Pinpoint the cell where the given text exists, returning its (x, y) midpoint coordinate. 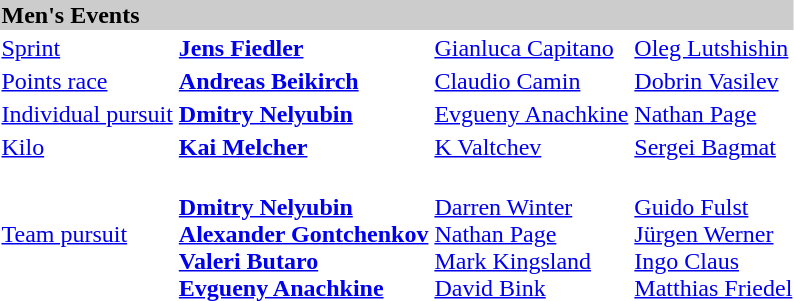
Evgueny Anachkine (532, 114)
Dmitry Nelyubin (304, 114)
Dobrin Vasilev (714, 81)
Sergei Bagmat (714, 147)
Individual pursuit (87, 114)
Men's Events (397, 15)
K Valtchev (532, 147)
Nathan Page (714, 114)
Sprint (87, 48)
Kilo (87, 147)
Andreas Beikirch (304, 81)
Jens Fiedler (304, 48)
Points race (87, 81)
Oleg Lutshishin (714, 48)
Gianluca Capitano (532, 48)
Kai Melcher (304, 147)
Claudio Camin (532, 81)
